Detect which cell encompasses the target text, then output its [x, y] center coordinate. 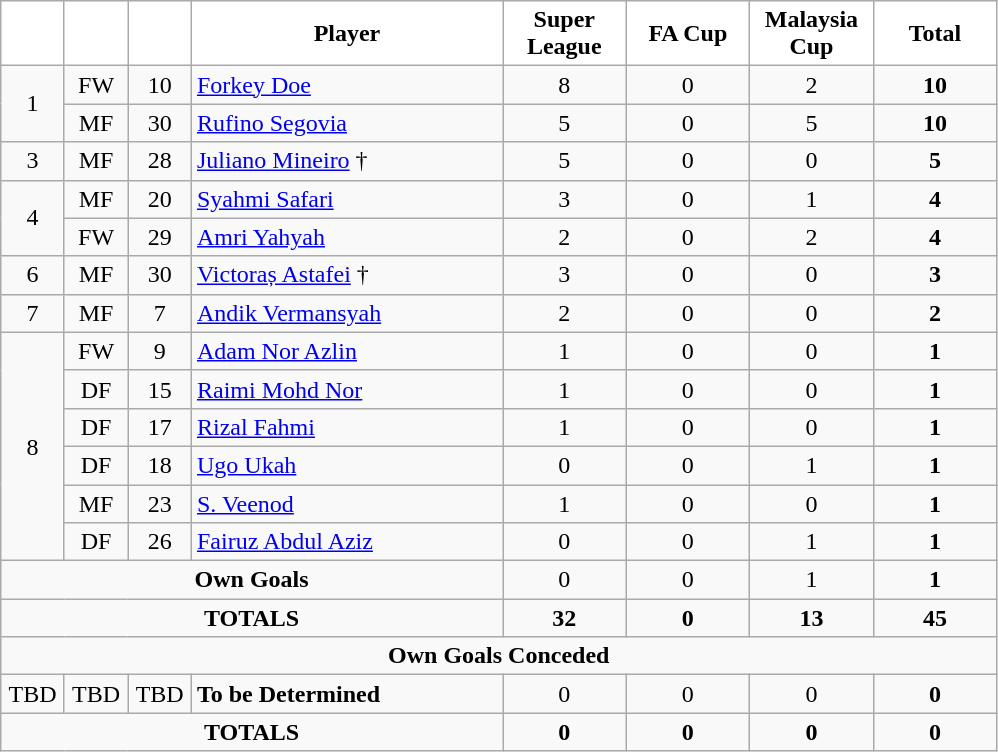
S. Veenod [346, 503]
29 [160, 237]
23 [160, 503]
Victoraș Astafei † [346, 275]
20 [160, 199]
Andik Vermansyah [346, 313]
Total [935, 34]
Malaysia Cup [812, 34]
Syahmi Safari [346, 199]
45 [935, 618]
To be Determined [346, 694]
Fairuz Abdul Aziz [346, 542]
Rizal Fahmi [346, 427]
Juliano Mineiro † [346, 161]
18 [160, 465]
Super League [564, 34]
FA Cup [688, 34]
Rufino Segovia [346, 123]
28 [160, 161]
Adam Nor Azlin [346, 351]
Amri Yahyah [346, 237]
9 [160, 351]
6 [33, 275]
Own Goals Conceded [499, 656]
32 [564, 618]
17 [160, 427]
26 [160, 542]
15 [160, 389]
13 [812, 618]
Forkey Doe [346, 85]
Player [346, 34]
Own Goals [252, 580]
Ugo Ukah [346, 465]
Raimi Mohd Nor [346, 389]
